Provide the (x, y) coordinate of the cell's center where the given text is located.  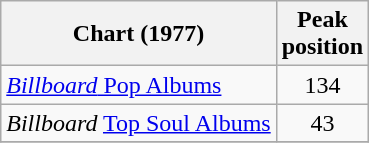
43 (322, 123)
Billboard Pop Albums (138, 85)
Chart (1977) (138, 34)
Peakposition (322, 34)
134 (322, 85)
Billboard Top Soul Albums (138, 123)
